Find where the given text appears and provide that cell's center as (x, y) coordinate. 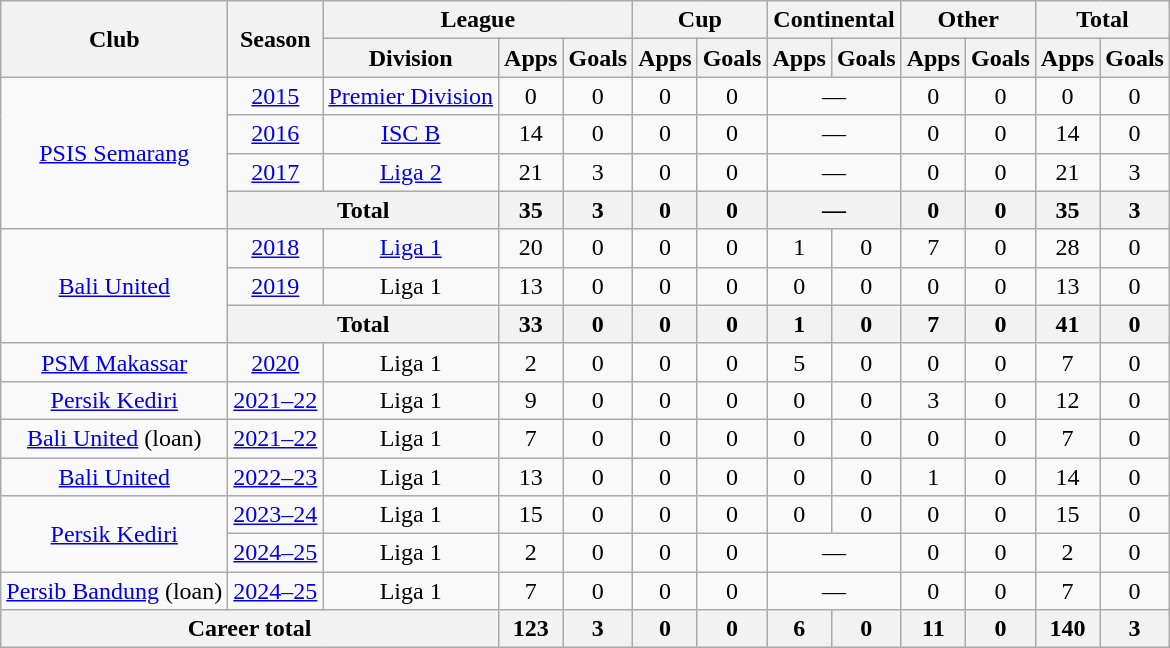
2016 (276, 134)
Club (114, 39)
Premier Division (411, 96)
28 (1067, 248)
123 (531, 629)
2020 (276, 362)
Career total (250, 629)
Liga 2 (411, 172)
PSM Makassar (114, 362)
33 (531, 324)
Division (411, 58)
Persib Bandung (loan) (114, 591)
5 (799, 362)
Continental (834, 20)
2018 (276, 248)
41 (1067, 324)
2023–24 (276, 515)
Bali United (loan) (114, 438)
2017 (276, 172)
ISC B (411, 134)
11 (933, 629)
2015 (276, 96)
Cup (700, 20)
PSIS Semarang (114, 153)
140 (1067, 629)
2022–23 (276, 477)
12 (1067, 400)
2019 (276, 286)
6 (799, 629)
Season (276, 39)
20 (531, 248)
League (478, 20)
Other (968, 20)
9 (531, 400)
